Return [x, y] of the center of cell containing provided text 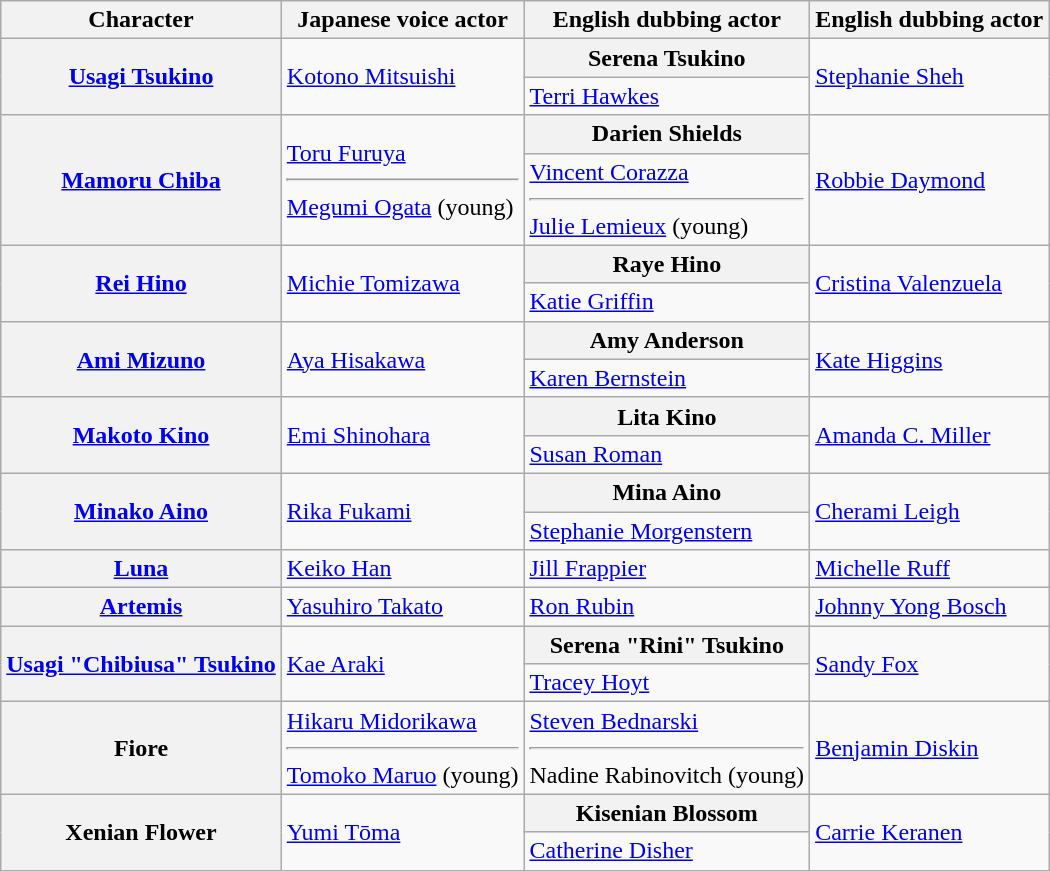
Stephanie Sheh [930, 77]
Michie Tomizawa [402, 283]
Katie Griffin [667, 302]
Terri Hawkes [667, 96]
Michelle Ruff [930, 569]
Benjamin Diskin [930, 748]
Rei Hino [142, 283]
Yumi Tōma [402, 832]
Darien Shields [667, 134]
Karen Bernstein [667, 378]
Yasuhiro Takato [402, 607]
Steven BednarskiNadine Rabinovitch (young) [667, 748]
Artemis [142, 607]
Stephanie Morgenstern [667, 531]
Johnny Yong Bosch [930, 607]
Sandy Fox [930, 664]
Kate Higgins [930, 359]
Makoto Kino [142, 435]
Fiore [142, 748]
Jill Frappier [667, 569]
Kisenian Blossom [667, 813]
Mina Aino [667, 492]
Vincent CorazzaJulie Lemieux (young) [667, 199]
Character [142, 20]
Xenian Flower [142, 832]
Japanese voice actor [402, 20]
Catherine Disher [667, 851]
Carrie Keranen [930, 832]
Amanda C. Miller [930, 435]
Toru FuruyaMegumi Ogata (young) [402, 180]
Rika Fukami [402, 511]
Usagi Tsukino [142, 77]
Cherami Leigh [930, 511]
Keiko Han [402, 569]
Hikaru MidorikawaTomoko Maruo (young) [402, 748]
Ami Mizuno [142, 359]
Cristina Valenzuela [930, 283]
Kae Araki [402, 664]
Serena "Rini" Tsukino [667, 645]
Serena Tsukino [667, 58]
Usagi "Chibiusa" Tsukino [142, 664]
Raye Hino [667, 264]
Susan Roman [667, 454]
Robbie Daymond [930, 180]
Tracey Hoyt [667, 683]
Kotono Mitsuishi [402, 77]
Mamoru Chiba [142, 180]
Amy Anderson [667, 340]
Aya Hisakawa [402, 359]
Ron Rubin [667, 607]
Minako Aino [142, 511]
Emi Shinohara [402, 435]
Luna [142, 569]
Lita Kino [667, 416]
